From the cell containing the given text, extract its center point as (x, y) coordinate. 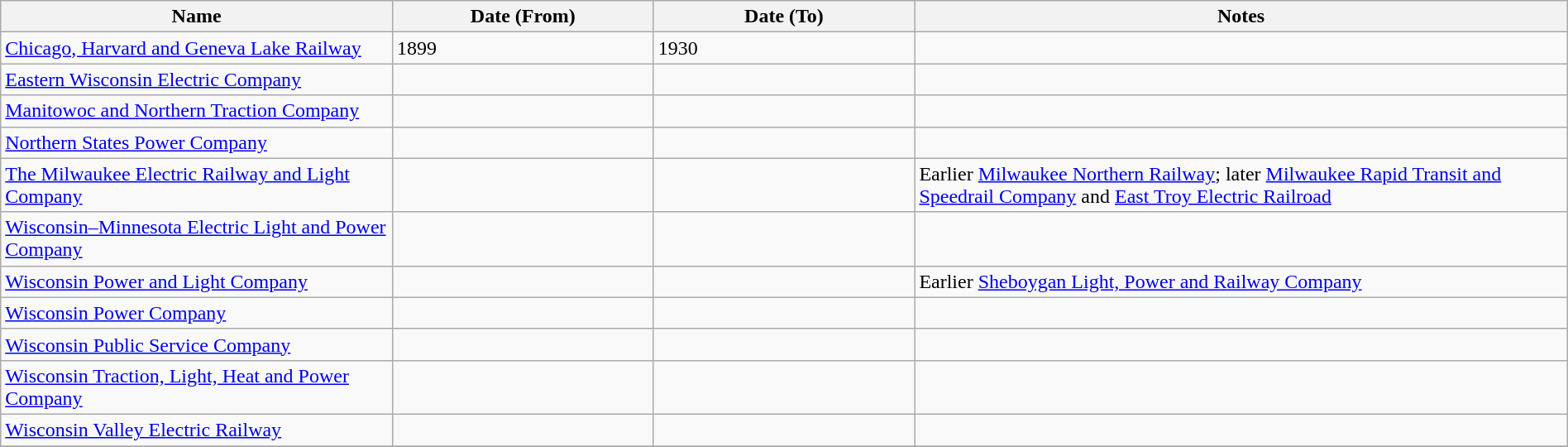
Date (From) (523, 17)
Eastern Wisconsin Electric Company (197, 79)
Date (To) (784, 17)
Northern States Power Company (197, 142)
Earlier Sheboygan Light, Power and Railway Company (1241, 281)
Name (197, 17)
Wisconsin Traction, Light, Heat and Power Company (197, 387)
Wisconsin Valley Electric Railway (197, 430)
Chicago, Harvard and Geneva Lake Railway (197, 48)
Wisconsin–Minnesota Electric Light and Power Company (197, 238)
1899 (523, 48)
Manitowoc and Northern Traction Company (197, 111)
Wisconsin Power and Light Company (197, 281)
Earlier Milwaukee Northern Railway; later Milwaukee Rapid Transit and Speedrail Company and East Troy Electric Railroad (1241, 185)
Wisconsin Public Service Company (197, 344)
The Milwaukee Electric Railway and Light Company (197, 185)
1930 (784, 48)
Notes (1241, 17)
Wisconsin Power Company (197, 313)
